Find where the given text appears and provide that cell's center as (x, y) coordinate. 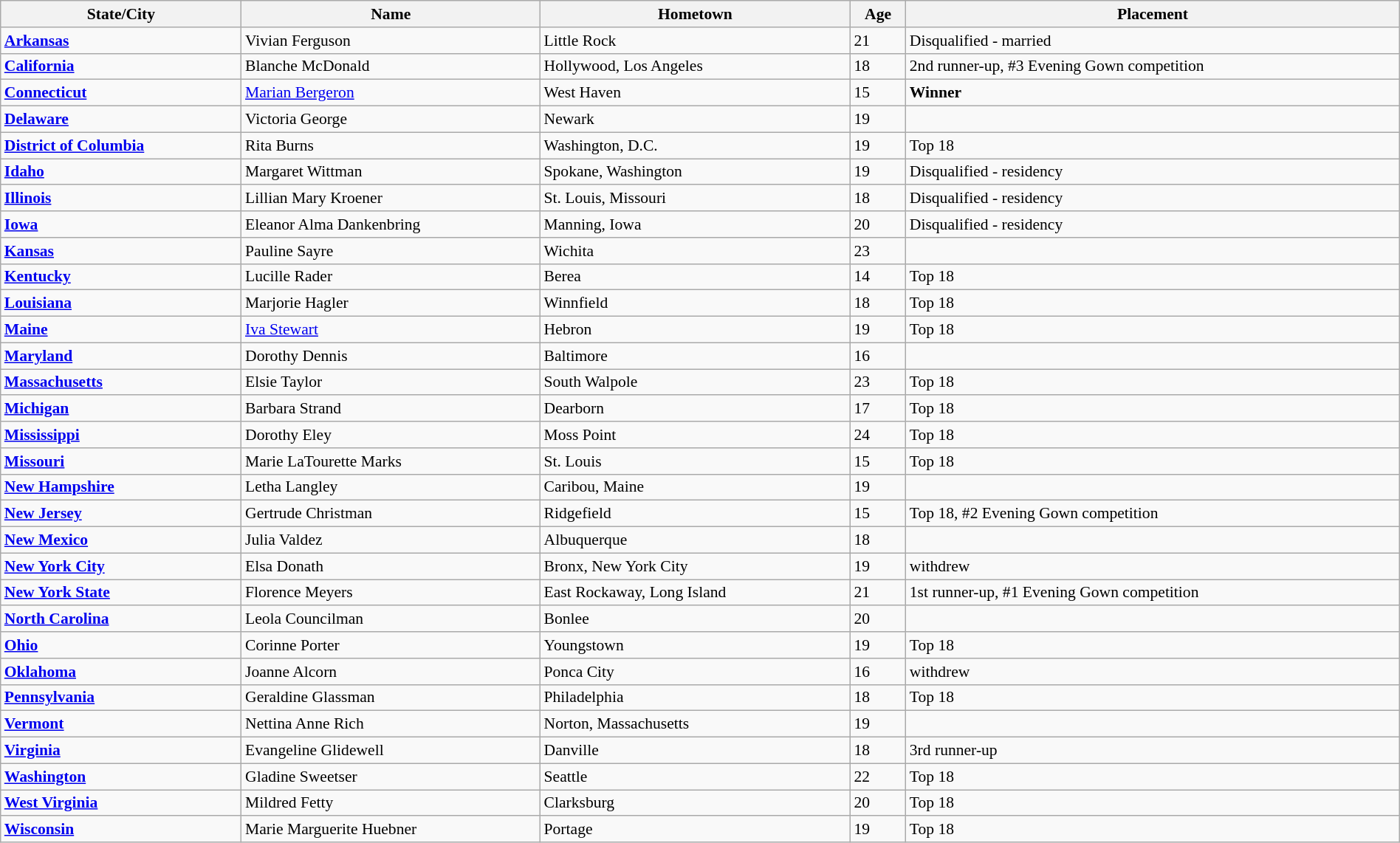
22 (877, 777)
Gladine Sweetser (391, 777)
Julia Valdez (391, 540)
New Hampshire (121, 487)
Clarksburg (696, 803)
Michigan (121, 409)
Marie Marguerite Huebner (391, 830)
Bronx, New York City (696, 566)
Mildred Fetty (391, 803)
Blanche McDonald (391, 66)
Dorothy Eley (391, 435)
East Rockaway, Long Island (696, 593)
Dorothy Dennis (391, 356)
Bonlee (696, 619)
Lillian Mary Kroener (391, 199)
Dearborn (696, 409)
District of Columbia (121, 145)
Age (877, 14)
Maine (121, 330)
Placement (1153, 14)
Arkansas (121, 41)
Albuquerque (696, 540)
St. Louis, Missouri (696, 199)
Kansas (121, 251)
Maryland (121, 356)
Elsie Taylor (391, 382)
New York City (121, 566)
14 (877, 277)
Rita Burns (391, 145)
Seattle (696, 777)
Ponca City (696, 672)
3rd runner-up (1153, 751)
Missouri (121, 461)
Norton, Massachusetts (696, 724)
Hollywood, Los Angeles (696, 66)
Illinois (121, 199)
Little Rock (696, 41)
Leola Councilman (391, 619)
17 (877, 409)
Spokane, Washington (696, 172)
Berea (696, 277)
Mississippi (121, 435)
Name (391, 14)
Wisconsin (121, 830)
Barbara Strand (391, 409)
Louisiana (121, 303)
Evangeline Glidewell (391, 751)
Joanne Alcorn (391, 672)
Margaret Wittman (391, 172)
Connecticut (121, 93)
Letha Langley (391, 487)
Florence Meyers (391, 593)
Pennsylvania (121, 698)
Vermont (121, 724)
Washington, D.C. (696, 145)
Hometown (696, 14)
Wichita (696, 251)
Lucille Rader (391, 277)
Elsa Donath (391, 566)
Baltimore (696, 356)
New Jersey (121, 514)
California (121, 66)
New Mexico (121, 540)
Newark (696, 120)
2nd runner-up, #3 Evening Gown competition (1153, 66)
Philadelphia (696, 698)
State/City (121, 14)
Pauline Sayre (391, 251)
Idaho (121, 172)
North Carolina (121, 619)
Vivian Ferguson (391, 41)
New York State (121, 593)
Portage (696, 830)
Iowa (121, 224)
Geraldine Glassman (391, 698)
Oklahoma (121, 672)
Caribou, Maine (696, 487)
Massachusetts (121, 382)
1st runner-up, #1 Evening Gown competition (1153, 593)
Top 18, #2 Evening Gown competition (1153, 514)
South Walpole (696, 382)
Nettina Anne Rich (391, 724)
Moss Point (696, 435)
Marjorie Hagler (391, 303)
Winnfield (696, 303)
Ohio (121, 645)
Virginia (121, 751)
West Haven (696, 93)
Ridgefield (696, 514)
St. Louis (696, 461)
Eleanor Alma Dankenbring (391, 224)
Danville (696, 751)
Victoria George (391, 120)
Gertrude Christman (391, 514)
Youngstown (696, 645)
Disqualified - married (1153, 41)
West Virginia (121, 803)
24 (877, 435)
Washington (121, 777)
Delaware (121, 120)
Iva Stewart (391, 330)
Corinne Porter (391, 645)
Hebron (696, 330)
Marian Bergeron (391, 93)
Marie LaTourette Marks (391, 461)
Kentucky (121, 277)
Winner (1153, 93)
Manning, Iowa (696, 224)
